Locate the cell with the specified text and output its [x, y] center coordinate. 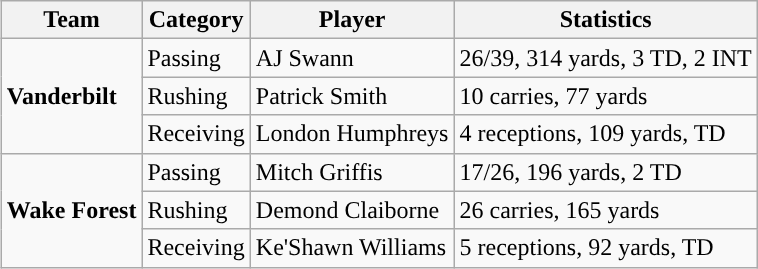
AJ Swann [352, 58]
5 receptions, 92 yards, TD [606, 248]
26 carries, 165 yards [606, 210]
10 carries, 77 yards [606, 96]
Vanderbilt [72, 96]
17/26, 196 yards, 2 TD [606, 172]
4 receptions, 109 yards, TD [606, 134]
26/39, 314 yards, 3 TD, 2 INT [606, 58]
Category [196, 20]
Player [352, 20]
Ke'Shawn Williams [352, 248]
Mitch Griffis [352, 172]
Statistics [606, 20]
Team [72, 20]
Demond Claiborne [352, 210]
London Humphreys [352, 134]
Wake Forest [72, 210]
Patrick Smith [352, 96]
